Capture the cell that displays the provided text and extract its (x, y) central coordinate. 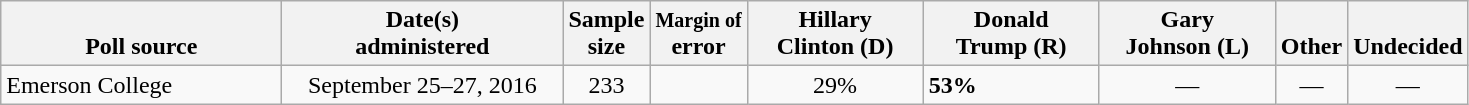
DonaldTrump (R) (1011, 34)
GaryJohnson (L) (1187, 34)
53% (1011, 85)
233 (606, 85)
Emerson College (142, 85)
Other (1311, 34)
Margin oferror (698, 34)
29% (835, 85)
Date(s)administered (422, 34)
September 25–27, 2016 (422, 85)
HillaryClinton (D) (835, 34)
Undecided (1408, 34)
Poll source (142, 34)
Samplesize (606, 34)
